Determine the [X, Y] coordinate at the center of the cell enclosing the given text.  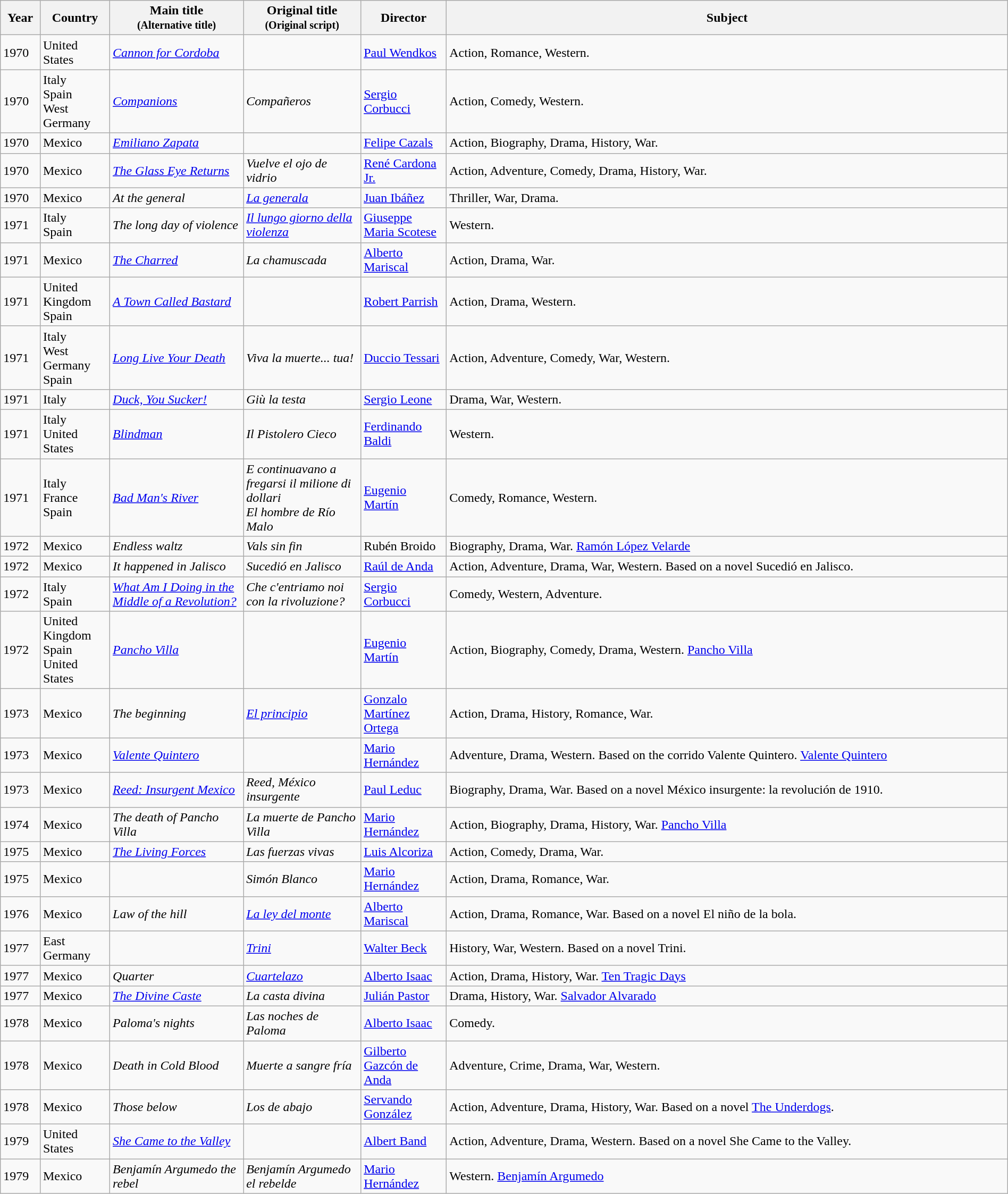
Muerte a sangre fría [302, 1065]
Action, Romance, Western. [727, 52]
Action, Adventure, Comedy, Drama, History, War. [727, 170]
Rubén Broido [404, 546]
Paul Wendkos [404, 52]
Reed, México insurgente [302, 790]
Il lungo giorno della violenza [302, 225]
Action, Adventure, Drama, History, War. Based on a novel The Underdogs. [727, 1107]
Action, Biography, Drama, History, War. [727, 143]
La casta divina [302, 996]
Vuelve el ojo de vidrio [302, 170]
Sucedió en Jalisco [302, 567]
Emiliano Zapata [177, 143]
Simón Blanco [302, 879]
Endless waltz [177, 546]
Biography, Drama, War. Ramón López Velarde [727, 546]
Raúl de Anda [404, 567]
Ferdinando Baldi [404, 434]
Il Pistolero Cieco [302, 434]
Action, Biography, Drama, History, War. Pancho Villa [727, 824]
Action, Drama, History, War. Ten Tragic Days [727, 976]
Original title(Original script) [302, 18]
Blindman [177, 434]
Valente Quintero [177, 755]
Adventure, Crime, Drama, War, Western. [727, 1065]
Action, Drama, Western. [727, 301]
What Am I Doing in the Middle of a Revolution? [177, 594]
ItalySpainWest Germany [74, 101]
Action, Comedy, Western. [727, 101]
Comedy, Romance, Western. [727, 497]
Vals sin fin [302, 546]
Action, Drama, War. [727, 259]
Albert Band [404, 1142]
At the general [177, 198]
Benjamín Argumedo the rebel [177, 1176]
1976 [20, 913]
East Germany [74, 948]
Action, Drama, History, Romance, War. [727, 713]
Giuseppe Maria Scotese [404, 225]
Action, Drama, Romance, War. Based on a novel El niño de la bola. [727, 913]
The death of Pancho Villa [177, 824]
Las fuerzas vivas [302, 852]
Los de abajo [302, 1107]
Italy [74, 399]
Quarter [177, 976]
Subject [727, 18]
ItalyUnited States [74, 434]
Las noches de Paloma [302, 1023]
Viva la muerte... tua! [302, 357]
Thriller, War, Drama. [727, 198]
La muerte de Pancho Villa [302, 824]
Trini [302, 948]
Long Live Your Death [177, 357]
Action, Drama, Romance, War. [727, 879]
Companions [177, 101]
The Charred [177, 259]
Bad Man's River [177, 497]
United KingdomSpain [74, 301]
Paul Leduc [404, 790]
Biography, Drama, War. Based on a novel México insurgente: la revolución de 1910. [727, 790]
Main title(Alternative title) [177, 18]
E continuavano a fregarsi il milione di dollariEl hombre de Río Malo [302, 497]
Action, Biography, Comedy, Drama, Western. Pancho Villa [727, 650]
The Glass Eye Returns [177, 170]
La ley del monte [302, 913]
The Living Forces [177, 852]
Duccio Tessari [404, 357]
A Town Called Bastard [177, 301]
Comedy. [727, 1023]
Sergio Leone [404, 399]
Servando González [404, 1107]
Cannon for Cordoba [177, 52]
El principio [302, 713]
Adventure, Drama, Western. Based on the corrido Valente Quintero. Valente Quintero [727, 755]
Paloma's nights [177, 1023]
The Divine Caste [177, 996]
The long day of violence [177, 225]
Pancho Villa [177, 650]
Death in Cold Blood [177, 1065]
René Cardona Jr. [404, 170]
1974 [20, 824]
Cuartelazo [302, 976]
Walter Beck [404, 948]
Gilberto Gazcón de Anda [404, 1065]
Those below [177, 1107]
Law of the hill [177, 913]
La generala [302, 198]
Benjamín Argumedo el rebelde [302, 1176]
Gonzalo Martínez Ortega [404, 713]
ItalyWest GermanySpain [74, 357]
It happened in Jalisco [177, 567]
Drama, War, Western. [727, 399]
Action, Adventure, Comedy, War, Western. [727, 357]
Country [74, 18]
Action, Adventure, Drama, War, Western. Based on a novel Sucedió en Jalisco. [727, 567]
United KingdomSpainUnited States [74, 650]
Comedy, Western, Adventure. [727, 594]
ItalyFranceSpain [74, 497]
Luis Alcoriza [404, 852]
The beginning [177, 713]
Reed: Insurgent Mexico [177, 790]
Duck, You Sucker! [177, 399]
Che c'entriamo noi con la rivoluzione? [302, 594]
Drama, History, War. Salvador Alvarado [727, 996]
Western. Benjamín Argumedo [727, 1176]
Robert Parrish [404, 301]
She Came to the Valley [177, 1142]
Julián Pastor [404, 996]
History, War, Western. Based on a novel Trini. [727, 948]
Action, Adventure, Drama, Western. Based on a novel She Came to the Valley. [727, 1142]
Action, Comedy, Drama, War. [727, 852]
Giù la testa [302, 399]
Year [20, 18]
Director [404, 18]
Compañeros [302, 101]
Felipe Cazals [404, 143]
La chamuscada [302, 259]
Juan Ibáñez [404, 198]
